Provide the (x, y) coordinate of the cell's center where the given text is located.  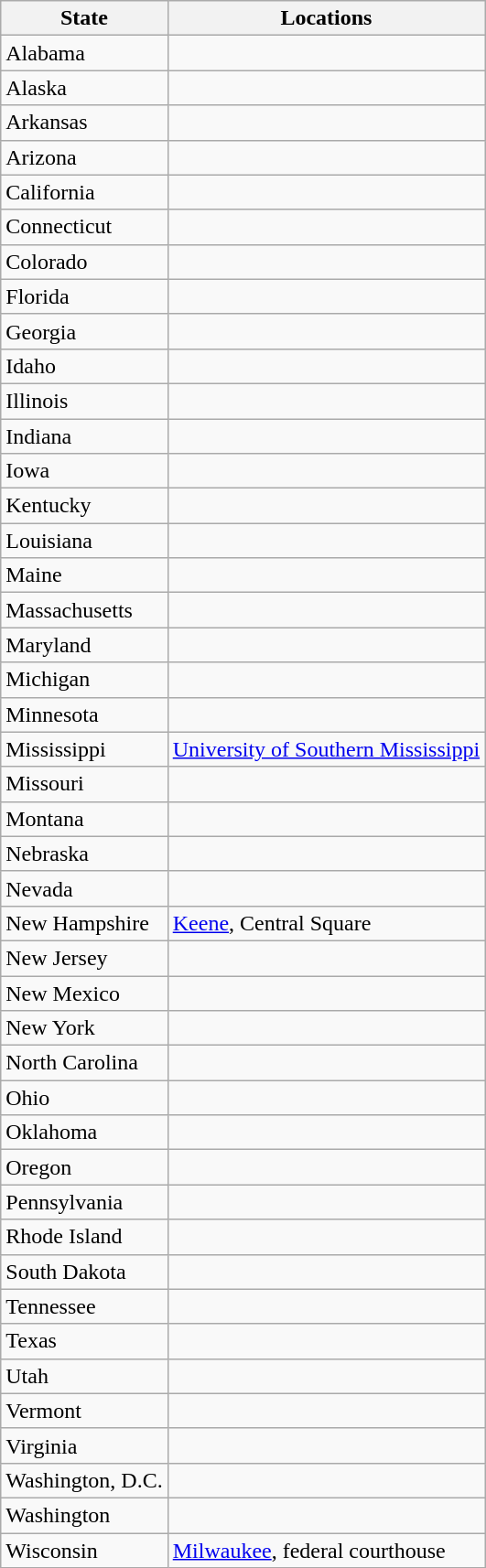
Nebraska (84, 854)
State (84, 18)
Oregon (84, 1167)
Connecticut (84, 227)
Michigan (84, 680)
Oklahoma (84, 1133)
California (84, 192)
Iowa (84, 471)
Alabama (84, 53)
Wisconsin (84, 1551)
Texas (84, 1341)
Maryland (84, 645)
Arizona (84, 157)
Idaho (84, 366)
Missouri (84, 784)
Rhode Island (84, 1237)
Indiana (84, 436)
Montana (84, 819)
Milwaukee, federal courthouse (326, 1551)
New Jersey (84, 958)
Illinois (84, 401)
Georgia (84, 331)
Ohio (84, 1098)
North Carolina (84, 1063)
New York (84, 1028)
Utah (84, 1376)
Nevada (84, 888)
Maine (84, 575)
Kentucky (84, 506)
South Dakota (84, 1272)
Keene, Central Square (326, 923)
New Mexico (84, 993)
Tennessee (84, 1306)
Pennsylvania (84, 1202)
Massachusetts (84, 610)
Louisiana (84, 541)
Washington, D.C. (84, 1480)
Virginia (84, 1445)
University of Southern Mississippi (326, 749)
Minnesota (84, 714)
Mississippi (84, 749)
Arkansas (84, 123)
Locations (326, 18)
Vermont (84, 1411)
New Hampshire (84, 923)
Florida (84, 296)
Washington (84, 1515)
Colorado (84, 262)
Alaska (84, 88)
